For the text-containing cell, return its midpoint in (x, y) coordinate format. 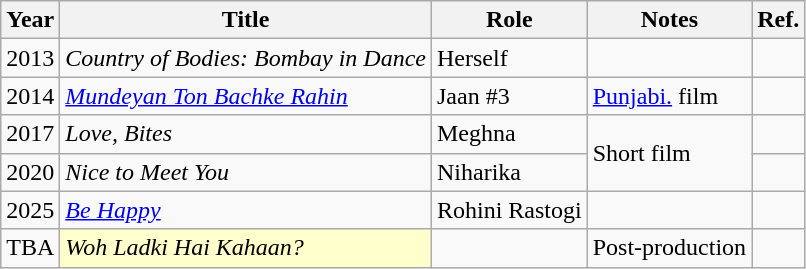
Nice to Meet You (246, 172)
Be Happy (246, 210)
Love, Bites (246, 134)
Year (30, 20)
Role (509, 20)
Jaan #3 (509, 96)
Punjabi. film (669, 96)
Post-production (669, 248)
2014 (30, 96)
Meghna (509, 134)
Woh Ladki Hai Kahaan? (246, 248)
2017 (30, 134)
Title (246, 20)
Country of Bodies: Bombay in Dance (246, 58)
Short film (669, 153)
Ref. (778, 20)
Herself (509, 58)
Notes (669, 20)
Mundeyan Ton Bachke Rahin (246, 96)
Niharika (509, 172)
Rohini Rastogi (509, 210)
2013 (30, 58)
2025 (30, 210)
TBA (30, 248)
2020 (30, 172)
